Search for the cell housing the specified text and yield its (x, y) center coordinate. 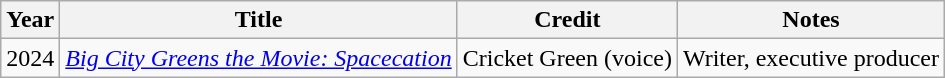
Writer, executive producer (810, 58)
Credit (567, 20)
Big City Greens the Movie: Spacecation (258, 58)
Cricket Green (voice) (567, 58)
2024 (30, 58)
Notes (810, 20)
Year (30, 20)
Title (258, 20)
